Return the [x, y] coordinate for the center point of the cell that contains the specified text.  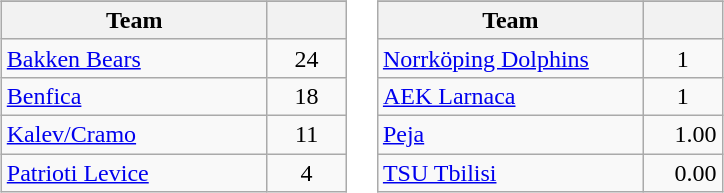
11 [306, 134]
18 [306, 96]
Norrköping Dolphins [510, 58]
Benfica [134, 96]
TSU Tbilisi [510, 173]
24 [306, 58]
Peja [510, 134]
Bakken Bears [134, 58]
AEK Larnaca [510, 96]
4 [306, 173]
1.00 [682, 134]
Kalev/Cramo [134, 134]
0.00 [682, 173]
Patrioti Levice [134, 173]
